Find where the given text appears and provide that cell's center as (x, y) coordinate. 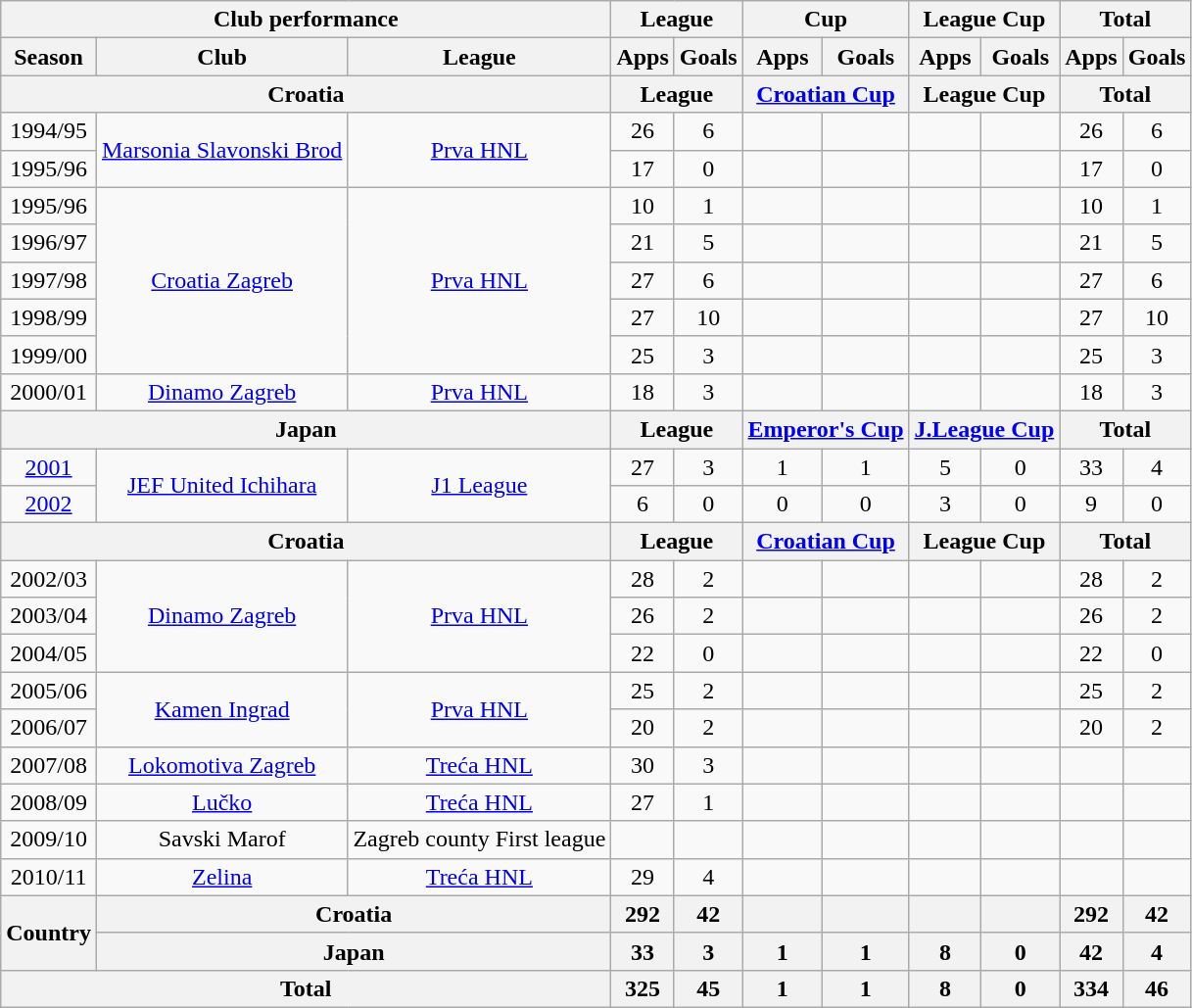
Cup (826, 20)
334 (1091, 988)
325 (643, 988)
1998/99 (49, 317)
Emperor's Cup (826, 429)
Country (49, 933)
Lokomotiva Zagreb (221, 765)
1997/98 (49, 280)
J1 League (480, 486)
2002/03 (49, 579)
9 (1091, 504)
Croatia Zagreb (221, 280)
1999/00 (49, 355)
J.League Cup (984, 429)
Club (221, 57)
45 (708, 988)
1994/95 (49, 131)
2001 (49, 467)
1996/97 (49, 243)
2006/07 (49, 728)
Zagreb county First league (480, 840)
2005/06 (49, 691)
2002 (49, 504)
2003/04 (49, 616)
Zelina (221, 877)
JEF United Ichihara (221, 486)
46 (1157, 988)
Lučko (221, 802)
2000/01 (49, 392)
30 (643, 765)
2007/08 (49, 765)
Savski Marof (221, 840)
2004/05 (49, 653)
Club performance (306, 20)
Season (49, 57)
29 (643, 877)
Kamen Ingrad (221, 709)
2010/11 (49, 877)
2008/09 (49, 802)
2009/10 (49, 840)
Marsonia Slavonski Brod (221, 150)
